Provide the (X, Y) coordinate of the cell's center where the given text is located.  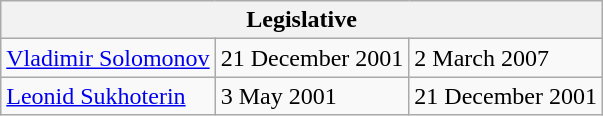
2 March 2007 (506, 58)
3 May 2001 (312, 96)
Leonid Sukhoterin (108, 96)
Vladimir Solomonov (108, 58)
Legislative (302, 20)
